Scan for the cell matching the given text and deliver its [x, y] coordinate at center. 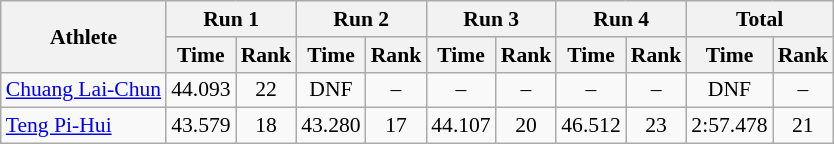
44.107 [460, 126]
Run 2 [361, 19]
21 [804, 126]
Run 1 [231, 19]
Chuang Lai-Chun [84, 90]
Athlete [84, 36]
43.280 [330, 126]
23 [656, 126]
18 [266, 126]
46.512 [590, 126]
22 [266, 90]
2:57.478 [729, 126]
Teng Pi-Hui [84, 126]
43.579 [200, 126]
17 [396, 126]
44.093 [200, 90]
20 [526, 126]
Run 4 [621, 19]
Total [760, 19]
Run 3 [491, 19]
